Identify which cell holds the provided text, then report its (X, Y) central coordinate. 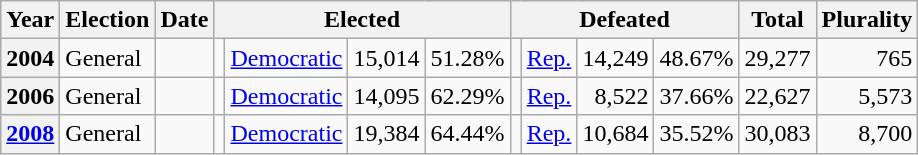
29,277 (778, 58)
5,573 (867, 96)
Year (30, 20)
2004 (30, 58)
51.28% (468, 58)
14,095 (386, 96)
48.67% (696, 58)
Plurality (867, 20)
2006 (30, 96)
2008 (30, 134)
22,627 (778, 96)
765 (867, 58)
8,700 (867, 134)
Elected (362, 20)
64.44% (468, 134)
30,083 (778, 134)
8,522 (616, 96)
35.52% (696, 134)
10,684 (616, 134)
Total (778, 20)
14,249 (616, 58)
19,384 (386, 134)
Defeated (624, 20)
37.66% (696, 96)
Date (184, 20)
62.29% (468, 96)
15,014 (386, 58)
Election (108, 20)
